Scan for the cell matching the given text and deliver its (X, Y) coordinate at center. 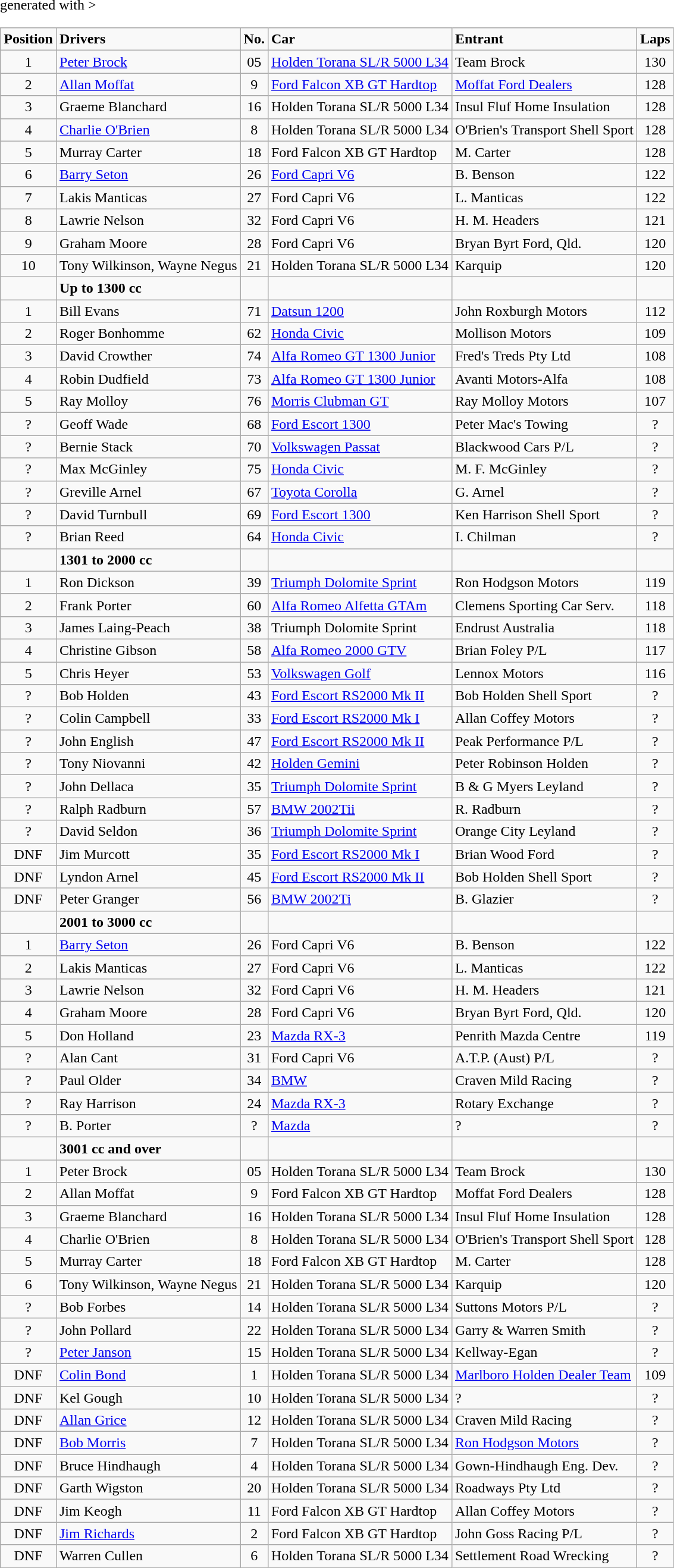
74 (254, 356)
M. F. McGinley (544, 469)
Brian Wood Ford (544, 854)
Orange City Leyland (544, 832)
B & G Myers Leyland (544, 786)
Ken Harrison Shell Sport (544, 515)
43 (254, 696)
Up to 1300 cc (148, 288)
45 (254, 877)
BMW 2002Tii (359, 809)
Geoff Wade (148, 424)
Colin Campbell (148, 719)
Garth Wigston (148, 1488)
Ralph Radburn (148, 809)
Allan Grice (148, 1420)
A.T.P. (Aust) P/L (544, 1058)
Greville Arnel (148, 492)
Kellway-Egan (544, 1352)
Mollison Motors (544, 334)
Paul Older (148, 1081)
Ray Harrison (148, 1103)
12 (254, 1420)
BMW 2002Ti (359, 899)
Peter Janson (148, 1352)
Alfa Romeo Alfetta GTAm (359, 605)
B. Glazier (544, 899)
Jim Murcott (148, 854)
23 (254, 1036)
Peter Granger (148, 899)
Bill Evans (148, 311)
No. (254, 39)
69 (254, 515)
34 (254, 1081)
Peak Performance P/L (544, 741)
Clemens Sporting Car Serv. (544, 605)
John Roxburgh Motors (544, 311)
Brian Foley P/L (544, 650)
Bob Holden (148, 696)
Position (29, 39)
33 (254, 719)
60 (254, 605)
Kel Gough (148, 1397)
Christine Gibson (148, 650)
R. Radburn (544, 809)
Marlboro Holden Dealer Team (544, 1375)
John Pollard (148, 1329)
Tony Niovanni (148, 764)
107 (655, 402)
Lennox Motors (544, 673)
Roger Bonhomme (148, 334)
Settlement Road Wrecking (544, 1556)
73 (254, 379)
71 (254, 311)
Chris Heyer (148, 673)
Peter Robinson Holden (544, 764)
Roadways Pty Ltd (544, 1488)
68 (254, 424)
Fred's Treds Pty Ltd (544, 356)
Suttons Motors P/L (544, 1307)
76 (254, 402)
Volkswagen Golf (359, 673)
Endrust Australia (544, 628)
20 (254, 1488)
15 (254, 1352)
14 (254, 1307)
Frank Porter (148, 605)
BMW (359, 1081)
Ron Dickson (148, 582)
G. Arnel (544, 492)
Brian Reed (148, 537)
Bruce Hindhaugh (148, 1466)
David Seldon (148, 832)
Alan Cant (148, 1058)
2001 to 3000 cc (148, 922)
Morris Clubman GT (359, 402)
112 (655, 311)
Warren Cullen (148, 1556)
117 (655, 650)
Bob Forbes (148, 1307)
Lyndon Arnel (148, 877)
Datsun 1200 (359, 311)
Drivers (148, 39)
Garry & Warren Smith (544, 1329)
Bernie Stack (148, 447)
Laps (655, 39)
Entrant (544, 39)
David Crowther (148, 356)
I. Chilman (544, 537)
Robin Dudfield (148, 379)
Volkswagen Passat (359, 447)
Peter Mac's Towing (544, 424)
3001 cc and over (148, 1149)
64 (254, 537)
John Dellaca (148, 786)
B. Porter (148, 1126)
62 (254, 334)
Car (359, 39)
31 (254, 1058)
53 (254, 673)
Holden Gemini (359, 764)
36 (254, 832)
57 (254, 809)
Avanti Motors-Alfa (544, 379)
Bob Morris (148, 1443)
Rotary Exchange (544, 1103)
Jim Richards (148, 1533)
42 (254, 764)
Colin Bond (148, 1375)
70 (254, 447)
Gown-Hindhaugh Eng. Dev. (544, 1466)
Jim Keogh (148, 1511)
Don Holland (148, 1036)
Penrith Mazda Centre (544, 1036)
22 (254, 1329)
116 (655, 673)
Mazda (359, 1126)
56 (254, 899)
James Laing-Peach (148, 628)
11 (254, 1511)
David Turnbull (148, 515)
47 (254, 741)
58 (254, 650)
Toyota Corolla (359, 492)
Ray Molloy (148, 402)
Ray Molloy Motors (544, 402)
67 (254, 492)
Alfa Romeo 2000 GTV (359, 650)
John Goss Racing P/L (544, 1533)
Blackwood Cars P/L (544, 447)
Max McGinley (148, 469)
John English (148, 741)
38 (254, 628)
1301 to 2000 cc (148, 560)
39 (254, 582)
24 (254, 1103)
75 (254, 469)
